For the text-containing cell, return its midpoint in [x, y] coordinate format. 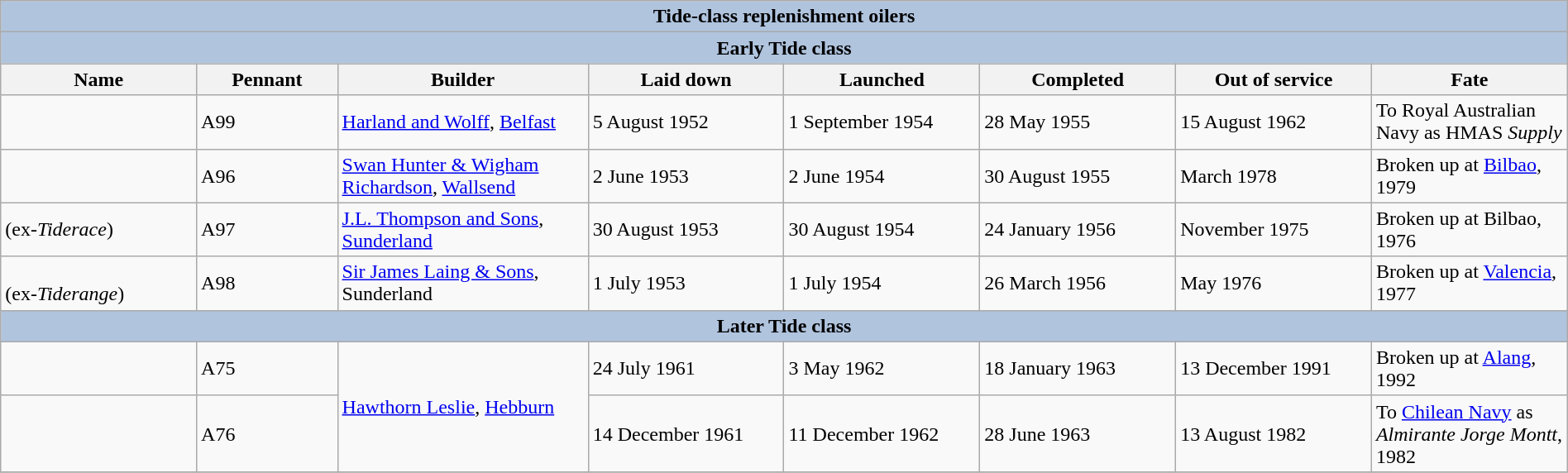
J.L. Thompson and Sons, Sunderland [463, 230]
3 May 1962 [882, 369]
(ex-Tiderange) [99, 283]
24 January 1956 [1078, 230]
1 July 1954 [882, 283]
11 December 1962 [882, 433]
2 June 1953 [686, 175]
30 August 1955 [1078, 175]
1 September 1954 [882, 122]
Broken up at Bilbao, 1979 [1469, 175]
A98 [267, 283]
Builder [463, 79]
24 July 1961 [686, 369]
13 August 1982 [1274, 433]
Out of service [1274, 79]
2 June 1954 [882, 175]
Fate [1469, 79]
Pennant [267, 79]
A96 [267, 175]
1 July 1953 [686, 283]
November 1975 [1274, 230]
Harland and Wolff, Belfast [463, 122]
14 December 1961 [686, 433]
(ex-Tiderace) [99, 230]
Broken up at Bilbao, 1976 [1469, 230]
Later Tide class [784, 326]
18 January 1963 [1078, 369]
Hawthorn Leslie, Hebburn [463, 407]
March 1978 [1274, 175]
Early Tide class [784, 48]
Completed [1078, 79]
28 May 1955 [1078, 122]
A75 [267, 369]
28 June 1963 [1078, 433]
Swan Hunter & Wigham Richardson, Wallsend [463, 175]
Tide-class replenishment oilers [784, 17]
To Royal Australian Navy as HMAS Supply [1469, 122]
Launched [882, 79]
Laid down [686, 79]
15 August 1962 [1274, 122]
Broken up at Valencia, 1977 [1469, 283]
Broken up at Alang, 1992 [1469, 369]
A99 [267, 122]
A76 [267, 433]
A97 [267, 230]
May 1976 [1274, 283]
30 August 1954 [882, 230]
13 December 1991 [1274, 369]
Sir James Laing & Sons, Sunderland [463, 283]
30 August 1953 [686, 230]
5 August 1952 [686, 122]
To Chilean Navy as Almirante Jorge Montt, 1982 [1469, 433]
26 March 1956 [1078, 283]
Name [99, 79]
